Provide the (X, Y) coordinate of the cell's center where the given text is located.  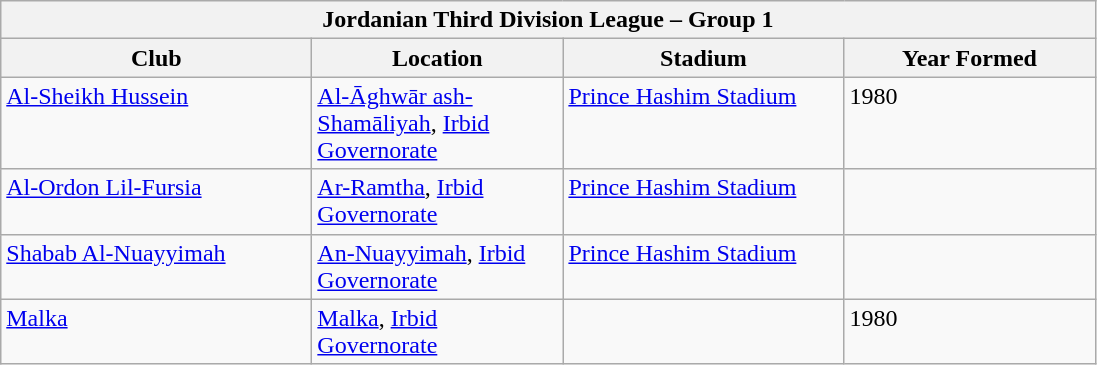
Ar-Ramtha, Irbid Governorate (438, 202)
Al-Ordon Lil-Fursia (156, 202)
Shabab Al-Nuayyimah (156, 266)
Malka (156, 332)
Al-Sheikh Hussein (156, 123)
Al-Āghwār ash-Shamāliyah, Irbid Governorate (438, 123)
Location (438, 58)
Stadium (704, 58)
Year Formed (970, 58)
An-Nuayyimah, Irbid Governorate (438, 266)
Jordanian Third Division League – Group 1 (548, 20)
Malka, Irbid Governorate (438, 332)
Club (156, 58)
